Capture the cell that displays the provided text and extract its (x, y) central coordinate. 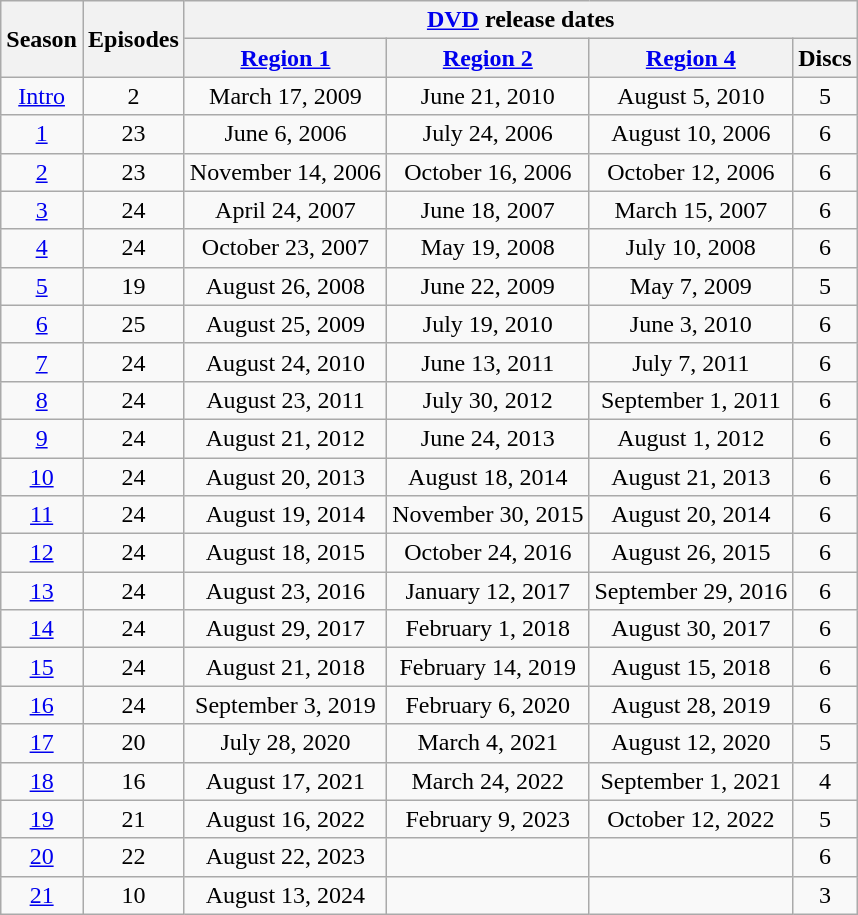
August 20, 2014 (691, 515)
August 26, 2008 (285, 286)
May 19, 2008 (488, 248)
November 14, 2006 (285, 172)
October 12, 2006 (691, 172)
November 30, 2015 (488, 515)
March 17, 2009 (285, 96)
August 13, 2024 (285, 895)
February 9, 2023 (488, 819)
August 12, 2020 (691, 743)
August 19, 2014 (285, 515)
July 30, 2012 (488, 400)
September 1, 2011 (691, 400)
18 (42, 781)
August 20, 2013 (285, 477)
June 13, 2011 (488, 362)
September 1, 2021 (691, 781)
Intro (42, 96)
May 7, 2009 (691, 286)
25 (133, 324)
February 14, 2019 (488, 667)
June 22, 2009 (488, 286)
August 25, 2009 (285, 324)
August 24, 2010 (285, 362)
8 (42, 400)
October 23, 2007 (285, 248)
March 15, 2007 (691, 210)
11 (42, 515)
9 (42, 438)
12 (42, 553)
October 12, 2022 (691, 819)
August 29, 2017 (285, 629)
June 18, 2007 (488, 210)
August 21, 2018 (285, 667)
August 5, 2010 (691, 96)
August 15, 2018 (691, 667)
March 24, 2022 (488, 781)
August 1, 2012 (691, 438)
August 30, 2017 (691, 629)
August 23, 2011 (285, 400)
July 10, 2008 (691, 248)
22 (133, 857)
Region 4 (691, 58)
January 12, 2017 (488, 591)
Season (42, 39)
7 (42, 362)
August 28, 2019 (691, 705)
April 24, 2007 (285, 210)
August 23, 2016 (285, 591)
July 7, 2011 (691, 362)
Region 1 (285, 58)
June 6, 2006 (285, 134)
June 21, 2010 (488, 96)
August 10, 2006 (691, 134)
August 16, 2022 (285, 819)
14 (42, 629)
October 16, 2006 (488, 172)
June 3, 2010 (691, 324)
August 26, 2015 (691, 553)
February 6, 2020 (488, 705)
DVD release dates (520, 20)
February 1, 2018 (488, 629)
March 4, 2021 (488, 743)
September 3, 2019 (285, 705)
September 29, 2016 (691, 591)
Region 2 (488, 58)
August 21, 2012 (285, 438)
July 28, 2020 (285, 743)
June 24, 2013 (488, 438)
August 18, 2014 (488, 477)
August 18, 2015 (285, 553)
July 19, 2010 (488, 324)
15 (42, 667)
Discs (825, 58)
Episodes (133, 39)
17 (42, 743)
August 17, 2021 (285, 781)
October 24, 2016 (488, 553)
August 22, 2023 (285, 857)
13 (42, 591)
1 (42, 134)
July 24, 2006 (488, 134)
August 21, 2013 (691, 477)
